From the cell containing the given text, extract its center point as [x, y] coordinate. 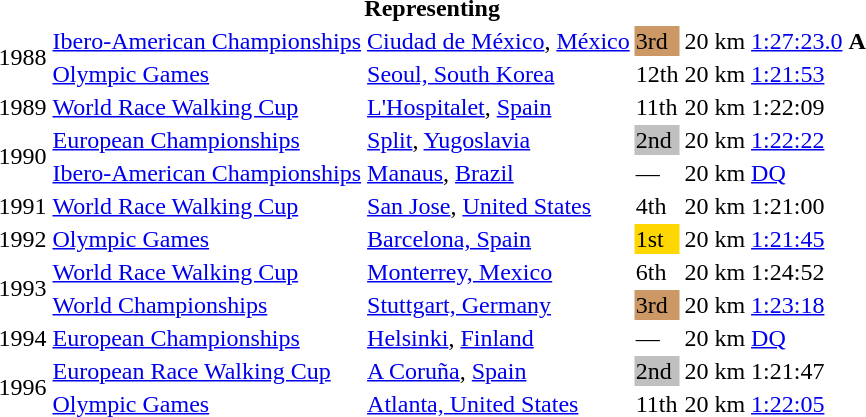
San Jose, United States [499, 206]
A Coruña, Spain [499, 371]
Monterrey, Mexico [499, 272]
L'Hospitalet, Spain [499, 107]
Stuttgart, Germany [499, 305]
Ciudad de México, México [499, 41]
4th [657, 206]
1st [657, 239]
Seoul, South Korea [499, 74]
Barcelona, Spain [499, 239]
Helsinki, Finland [499, 338]
Split, Yugoslavia [499, 140]
6th [657, 272]
Manaus, Brazil [499, 173]
12th [657, 74]
11th [657, 107]
European Race Walking Cup [207, 371]
World Championships [207, 305]
